Capture the cell that displays the provided text and extract its (x, y) central coordinate. 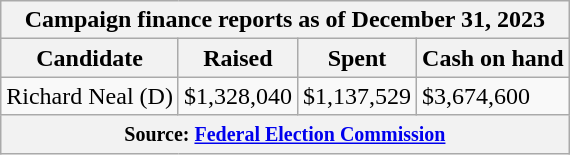
Raised (238, 58)
Candidate (90, 58)
$1,137,529 (356, 96)
Spent (356, 58)
Campaign finance reports as of December 31, 2023 (285, 20)
Cash on hand (493, 58)
$3,674,600 (493, 96)
Source: Federal Election Commission (285, 134)
Richard Neal (D) (90, 96)
$1,328,040 (238, 96)
